Output the (x, y) coordinate of the center of the cell containing the given text.  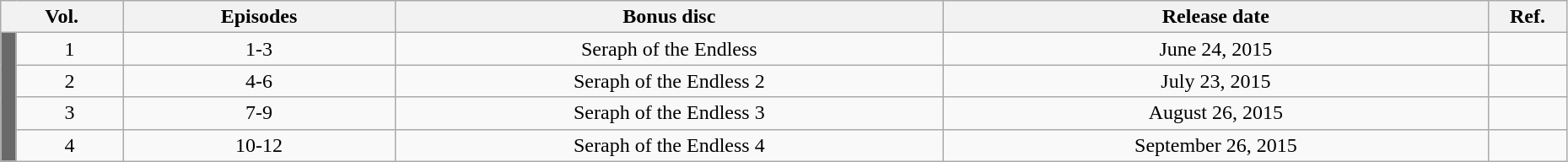
July 23, 2015 (1215, 81)
Release date (1215, 17)
Seraph of the Endless 4 (669, 145)
Ref. (1528, 17)
1 (69, 49)
September 26, 2015 (1215, 145)
10-12 (260, 145)
Seraph of the Endless 2 (669, 81)
June 24, 2015 (1215, 49)
4 (69, 145)
August 26, 2015 (1215, 113)
1-3 (260, 49)
2 (69, 81)
Seraph of the Endless (669, 49)
Seraph of the Endless 3 (669, 113)
Episodes (260, 17)
7-9 (260, 113)
3 (69, 113)
Vol. (62, 17)
Bonus disc (669, 17)
4-6 (260, 81)
